Determine the [X, Y] coordinate at the center of the cell enclosing the given text.  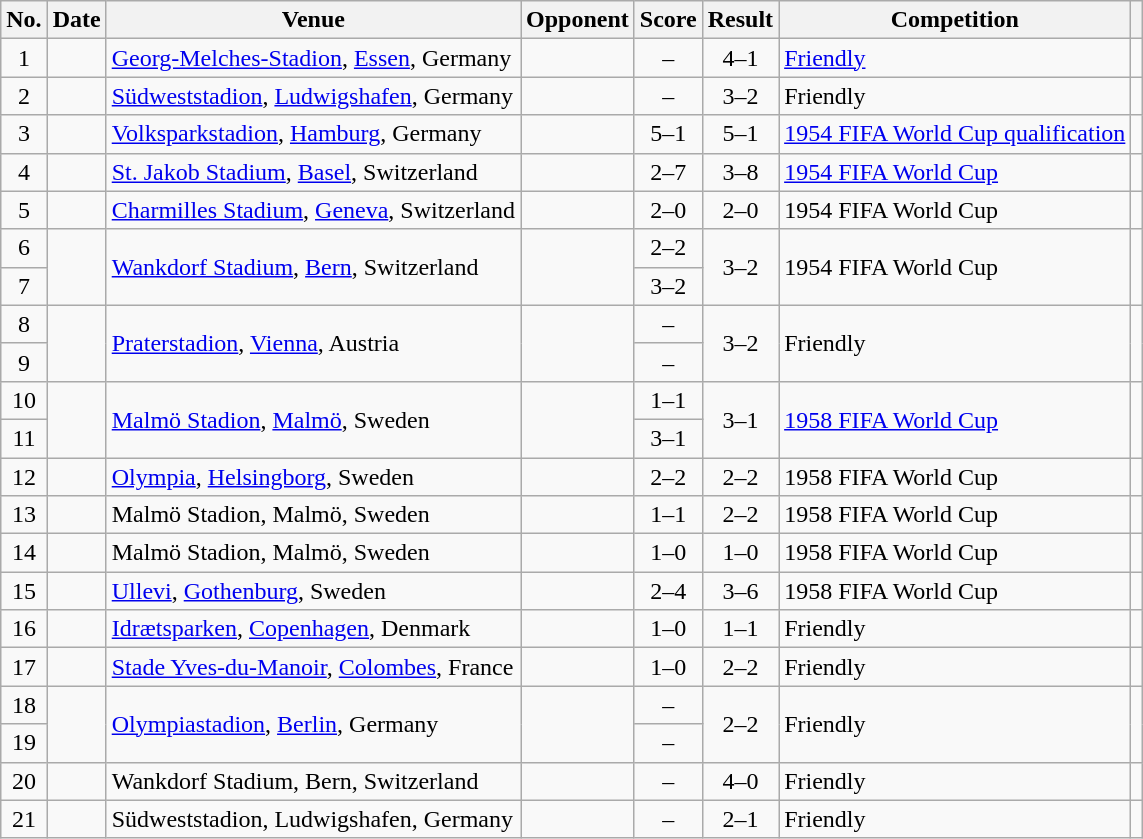
15 [24, 591]
3 [24, 134]
Charmilles Stadium, Geneva, Switzerland [313, 210]
Score [668, 20]
16 [24, 629]
Date [76, 20]
19 [24, 743]
Praterstadion, Vienna, Austria [313, 343]
1 [24, 58]
11 [24, 438]
13 [24, 515]
St. Jakob Stadium, Basel, Switzerland [313, 172]
Opponent [577, 20]
4–1 [740, 58]
9 [24, 362]
Georg-Melches-Stadion, Essen, Germany [313, 58]
2–7 [668, 172]
3–8 [740, 172]
6 [24, 248]
17 [24, 667]
21 [24, 819]
1954 FIFA World Cup qualification [955, 134]
Olympia, Helsingborg, Sweden [313, 477]
14 [24, 553]
8 [24, 324]
Olympiastadion, Berlin, Germany [313, 724]
Volksparkstadion, Hamburg, Germany [313, 134]
2–4 [668, 591]
2 [24, 96]
3–6 [740, 591]
No. [24, 20]
Competition [955, 20]
Idrætsparken, Copenhagen, Denmark [313, 629]
2–1 [740, 819]
7 [24, 286]
18 [24, 705]
4 [24, 172]
Stade Yves-du-Manoir, Colombes, France [313, 667]
Result [740, 20]
Venue [313, 20]
10 [24, 400]
Ullevi, Gothenburg, Sweden [313, 591]
4–0 [740, 781]
12 [24, 477]
20 [24, 781]
5 [24, 210]
